Scan for the cell matching the given text and deliver its [x, y] coordinate at center. 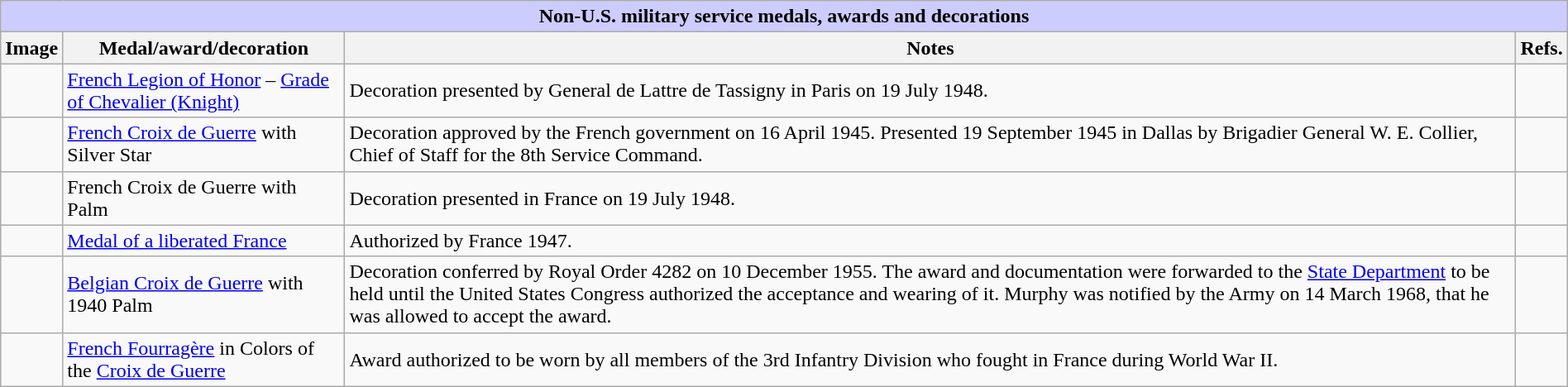
Non-U.S. military service medals, awards and decorations [784, 17]
Decoration presented in France on 19 July 1948. [930, 198]
Belgian Croix de Guerre with 1940 Palm [203, 294]
Decoration presented by General de Lattre de Tassigny in Paris on 19 July 1948. [930, 91]
Refs. [1542, 48]
French Fourragère in Colors of the Croix de Guerre [203, 359]
Notes [930, 48]
Authorized by France 1947. [930, 241]
French Croix de Guerre with Silver Star [203, 144]
French Croix de Guerre with Palm [203, 198]
Medal of a liberated France [203, 241]
Medal/award/decoration [203, 48]
Award authorized to be worn by all members of the 3rd Infantry Division who fought in France during World War II. [930, 359]
Image [31, 48]
French Legion of Honor – Grade of Chevalier (Knight) [203, 91]
